Pinpoint the cell where the given text exists, returning its (X, Y) midpoint coordinate. 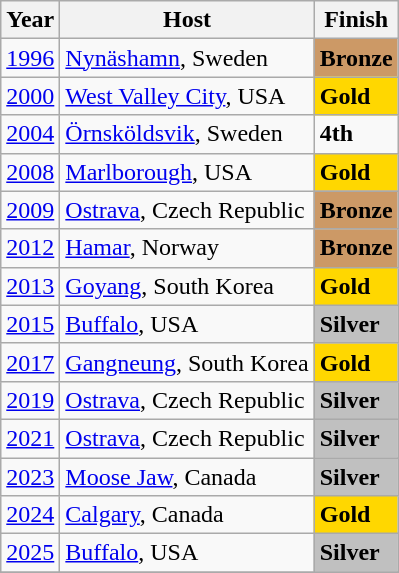
2013 (30, 286)
Hamar, Norway (187, 248)
2021 (30, 438)
Host (187, 20)
Gangneung, South Korea (187, 362)
Finish (356, 20)
2017 (30, 362)
2019 (30, 400)
2004 (30, 134)
4th (356, 134)
Year (30, 20)
2009 (30, 210)
2024 (30, 515)
2008 (30, 172)
2000 (30, 96)
2023 (30, 477)
2015 (30, 324)
Moose Jaw, Canada (187, 477)
Örnsköldsvik, Sweden (187, 134)
2012 (30, 248)
Calgary, Canada (187, 515)
2025 (30, 553)
1996 (30, 58)
West Valley City, USA (187, 96)
Nynäshamn, Sweden (187, 58)
Marlborough, USA (187, 172)
Goyang, South Korea (187, 286)
